Pinpoint the cell where the given text exists, returning its [X, Y] midpoint coordinate. 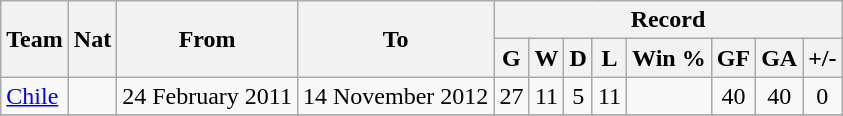
24 February 2011 [208, 96]
Chile [35, 96]
From [208, 39]
D [578, 58]
Nat [92, 39]
27 [512, 96]
14 November 2012 [395, 96]
To [395, 39]
5 [578, 96]
Win % [670, 58]
GA [780, 58]
W [546, 58]
Team [35, 39]
0 [822, 96]
Record [668, 20]
G [512, 58]
+/- [822, 58]
GF [733, 58]
L [609, 58]
